Identify which cell holds the provided text, then report its (x, y) central coordinate. 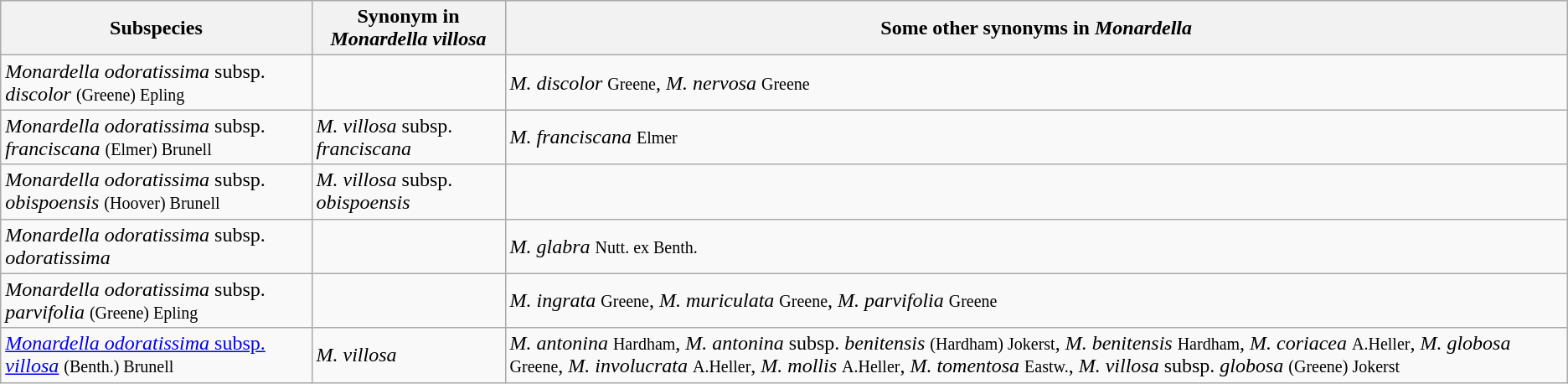
Monardella odoratissima subsp. villosa (Benth.) Brunell (156, 355)
Monardella odoratissima subsp. franciscana (Elmer) Brunell (156, 138)
Subspecies (156, 29)
Monardella odoratissima subsp. odoratissima (156, 246)
M. glabra Nutt. ex Benth. (1036, 246)
M. discolor Greene, M. nervosa Greene (1036, 82)
M. franciscana Elmer (1036, 138)
M. ingrata Greene, M. muriculata Greene, M. parvifolia Greene (1036, 300)
Monardella odoratissima subsp. discolor (Greene) Epling (156, 82)
Some other synonyms in Monardella (1036, 29)
M. villosa subsp. franciscana (409, 138)
Monardella odoratissima subsp. obispoensis (Hoover) Brunell (156, 191)
Synonym in Monardella villosa (409, 29)
M. villosa subsp. obispoensis (409, 191)
Monardella odoratissima subsp. parvifolia (Greene) Epling (156, 300)
M. villosa (409, 355)
